Find where the given text appears and provide that cell's center as [x, y] coordinate. 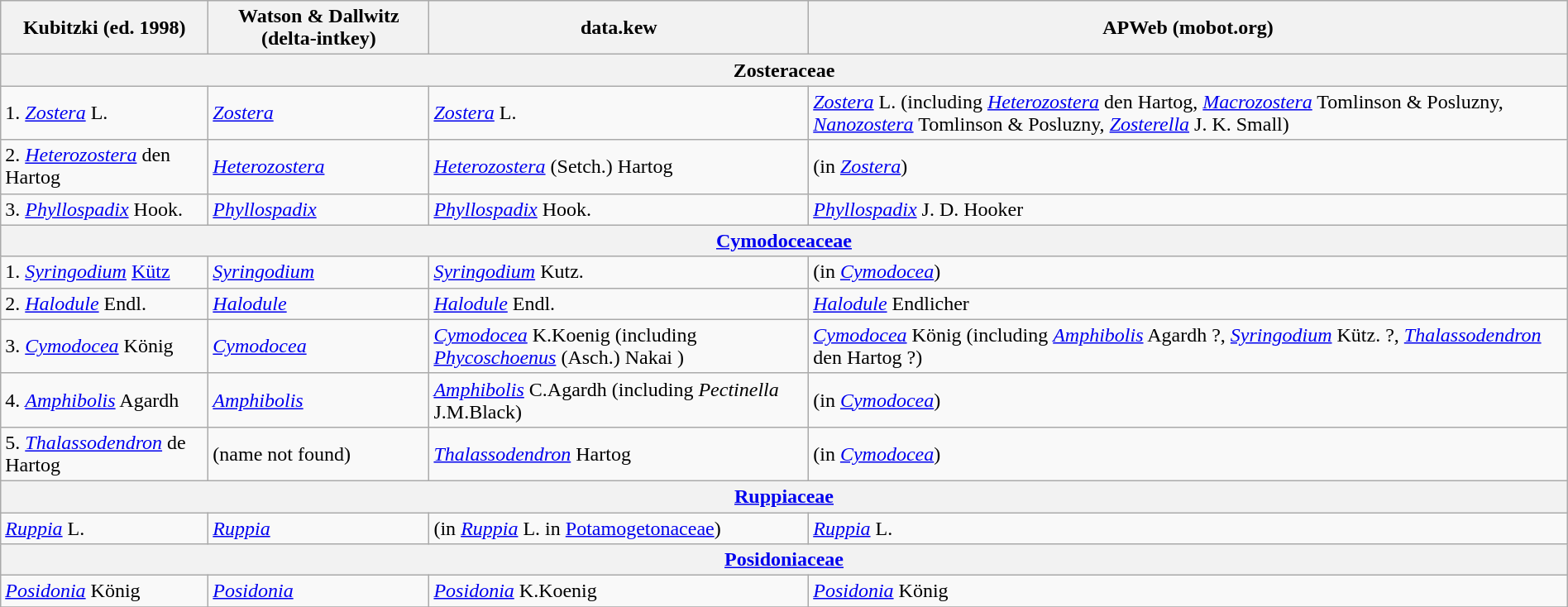
Cymodocea König (including Amphibolis Agardh ?, Syringodium Kütz. ?, Thalassodendron den Hartog ?) [1188, 346]
Cymodoceaceae [784, 241]
Cymodocea K.Koenig (including Phycoschoenus (Asch.) Nakai ) [619, 346]
Zostera L. (including Heterozostera den Hartog, Macrozostera Tomlinson & Posluzny, Nanozostera Tomlinson & Posluzny, Zosterella J. K. Small) [1188, 112]
3. Cymodocea König [104, 346]
Cymodocea [319, 346]
Ruppia [319, 528]
Syringodium Kutz. [619, 272]
5. Thalassodendron de Hartog [104, 453]
(in Ruppia L. in Potamogetonaceae) [619, 528]
(name not found) [319, 453]
data.kew [619, 28]
Zostera [319, 112]
Heterozostera (Setch.) Hartog [619, 167]
(in Zostera) [1188, 167]
Kubitzki (ed. 1998) [104, 28]
Amphibolis C.Agardh (including Pectinella J.M.Black) [619, 400]
Syringodium [319, 272]
Phyllospadix [319, 209]
Zostera L. [619, 112]
Halodule [319, 303]
Ruppiaceae [784, 496]
Thalassodendron Hartog [619, 453]
1. Syringodium Kütz [104, 272]
Halodule Endlicher [1188, 303]
1. Zostera L. [104, 112]
Halodule Endl. [619, 303]
3. Phyllospadix Hook. [104, 209]
Posidoniaceae [784, 560]
Zosteraceae [784, 70]
4. Amphibolis Agardh [104, 400]
Phyllospadix Hook. [619, 209]
Heterozostera [319, 167]
2. Heterozostera den Hartog [104, 167]
APWeb (mobot.org) [1188, 28]
Posidonia [319, 591]
2. Halodule Endl. [104, 303]
Posidonia K.Koenig [619, 591]
Amphibolis [319, 400]
Watson & Dallwitz (delta-intkey) [319, 28]
Phyllospadix J. D. Hooker [1188, 209]
